Determine the (x, y) coordinate at the center of the cell enclosing the given text.  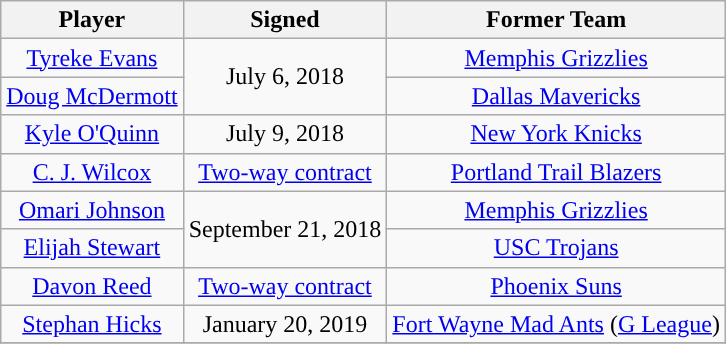
Tyreke Evans (92, 58)
Signed (285, 20)
Dallas Mavericks (556, 96)
Omari Johnson (92, 210)
September 21, 2018 (285, 229)
C. J. Wilcox (92, 172)
Doug McDermott (92, 96)
Davon Reed (92, 286)
Player (92, 20)
July 6, 2018 (285, 77)
New York Knicks (556, 134)
Fort Wayne Mad Ants (G League) (556, 324)
January 20, 2019 (285, 324)
Portland Trail Blazers (556, 172)
Kyle O'Quinn (92, 134)
Elijah Stewart (92, 248)
USC Trojans (556, 248)
Phoenix Suns (556, 286)
Former Team (556, 20)
Stephan Hicks (92, 324)
July 9, 2018 (285, 134)
